Scan for the cell matching the given text and deliver its (X, Y) coordinate at center. 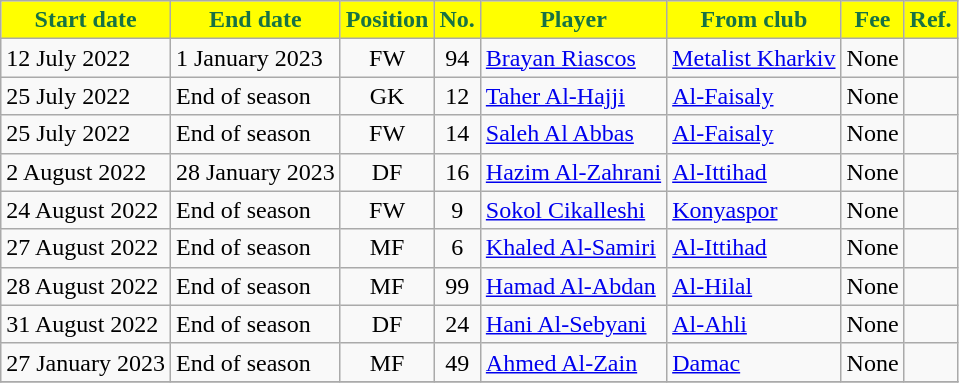
Metalist Kharkiv (754, 58)
Start date (86, 20)
24 August 2022 (86, 210)
94 (457, 58)
2 August 2022 (86, 172)
Al-Hilal (754, 286)
Taher Al-Hajji (573, 96)
Brayan Riascos (573, 58)
49 (457, 362)
Player (573, 20)
Sokol Cikalleshi (573, 210)
16 (457, 172)
Position (387, 20)
14 (457, 134)
Konyaspor (754, 210)
Khaled Al-Samiri (573, 248)
31 August 2022 (86, 324)
From club (754, 20)
Hani Al-Sebyani (573, 324)
27 August 2022 (86, 248)
27 January 2023 (86, 362)
Damac (754, 362)
6 (457, 248)
Ref. (930, 20)
Hazim Al-Zahrani (573, 172)
24 (457, 324)
Hamad Al-Abdan (573, 286)
Fee (872, 20)
Saleh Al Abbas (573, 134)
Ahmed Al-Zain (573, 362)
28 January 2023 (255, 172)
1 January 2023 (255, 58)
Al-Ahli (754, 324)
12 (457, 96)
End date (255, 20)
28 August 2022 (86, 286)
12 July 2022 (86, 58)
99 (457, 286)
No. (457, 20)
GK (387, 96)
9 (457, 210)
